Return (X, Y) of the center of cell containing provided text 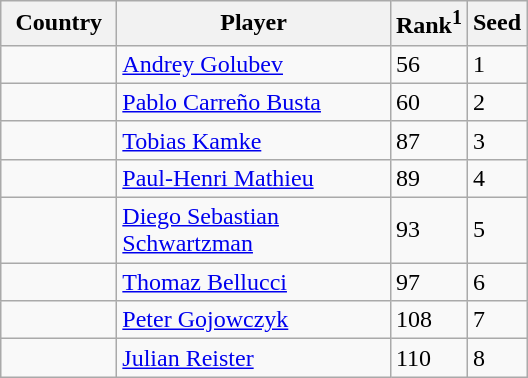
1 (496, 64)
5 (496, 230)
Julian Reister (254, 358)
Paul-Henri Mathieu (254, 178)
Pablo Carreño Busta (254, 102)
60 (428, 102)
Tobias Kamke (254, 140)
Country (59, 24)
7 (496, 320)
97 (428, 282)
Thomaz Bellucci (254, 282)
Player (254, 24)
Andrey Golubev (254, 64)
87 (428, 140)
110 (428, 358)
89 (428, 178)
108 (428, 320)
3 (496, 140)
6 (496, 282)
Peter Gojowczyk (254, 320)
56 (428, 64)
4 (496, 178)
Seed (496, 24)
Diego Sebastian Schwartzman (254, 230)
93 (428, 230)
Rank1 (428, 24)
8 (496, 358)
2 (496, 102)
